Find where the given text appears and provide that cell's center as [x, y] coordinate. 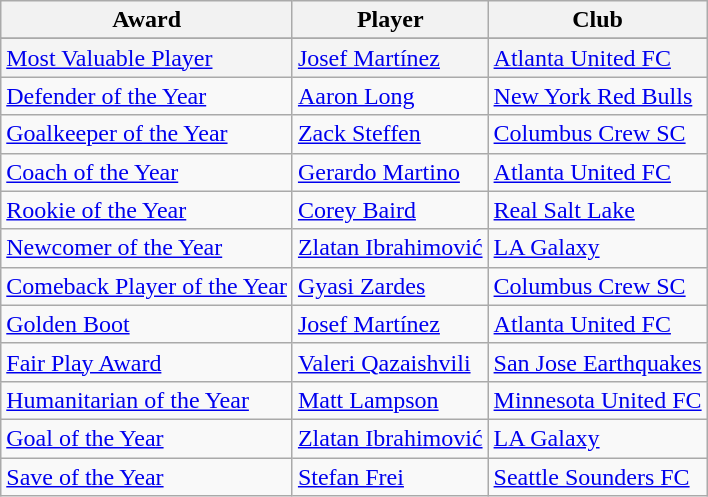
Matt Lampson [390, 400]
Goal of the Year [147, 438]
Corey Baird [390, 210]
Save of the Year [147, 477]
Humanitarian of the Year [147, 400]
Minnesota United FC [598, 400]
Seattle Sounders FC [598, 477]
Real Salt Lake [598, 210]
Goalkeeper of the Year [147, 134]
Stefan Frei [390, 477]
Comeback Player of the Year [147, 286]
Aaron Long [390, 96]
Valeri Qazaishvili [390, 362]
Player [390, 20]
New York Red Bulls [598, 96]
San Jose Earthquakes [598, 362]
Defender of the Year [147, 96]
Award [147, 20]
Newcomer of the Year [147, 248]
Most Valuable Player [147, 58]
Gyasi Zardes [390, 286]
Gerardo Martino [390, 172]
Coach of the Year [147, 172]
Fair Play Award [147, 362]
Golden Boot [147, 324]
Zack Steffen [390, 134]
Club [598, 20]
Rookie of the Year [147, 210]
